Extract the [x, y] coordinate from the center of the cell holding the provided text.  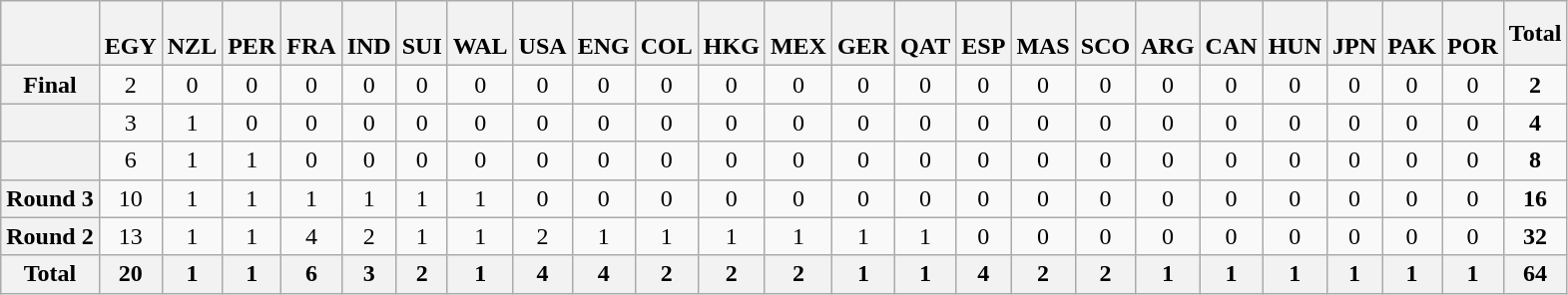
NZL [192, 34]
SCO [1105, 34]
CAN [1232, 34]
USA [543, 34]
Round 3 [50, 198]
POR [1473, 34]
HKG [731, 34]
8 [1535, 160]
MAS [1043, 34]
PER [252, 34]
32 [1535, 236]
13 [130, 236]
WAL [480, 34]
SUI [421, 34]
COL [667, 34]
ENG [603, 34]
Final [50, 85]
20 [130, 274]
GER [862, 34]
HUN [1295, 34]
Round 2 [50, 236]
10 [130, 198]
QAT [924, 34]
16 [1535, 198]
JPN [1355, 34]
FRA [311, 34]
64 [1535, 274]
PAK [1412, 34]
IND [369, 34]
MEX [798, 34]
EGY [130, 34]
ARG [1168, 34]
ESP [984, 34]
